Scan for the cell matching the given text and deliver its (X, Y) coordinate at center. 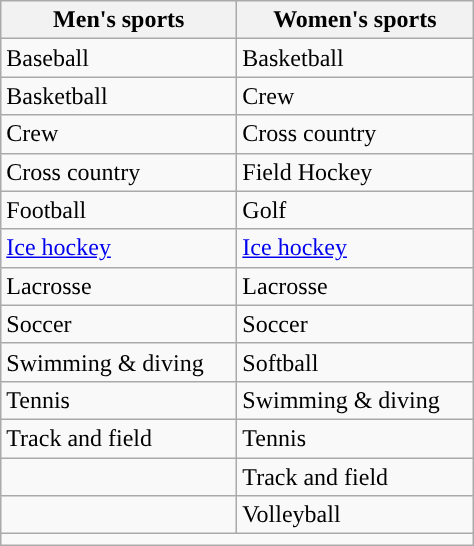
Softball (355, 362)
Women's sports (355, 20)
Volleyball (355, 515)
Field Hockey (355, 172)
Golf (355, 210)
Men's sports (119, 20)
Baseball (119, 58)
Football (119, 210)
